Detect which cell encompasses the target text, then output its (X, Y) center coordinate. 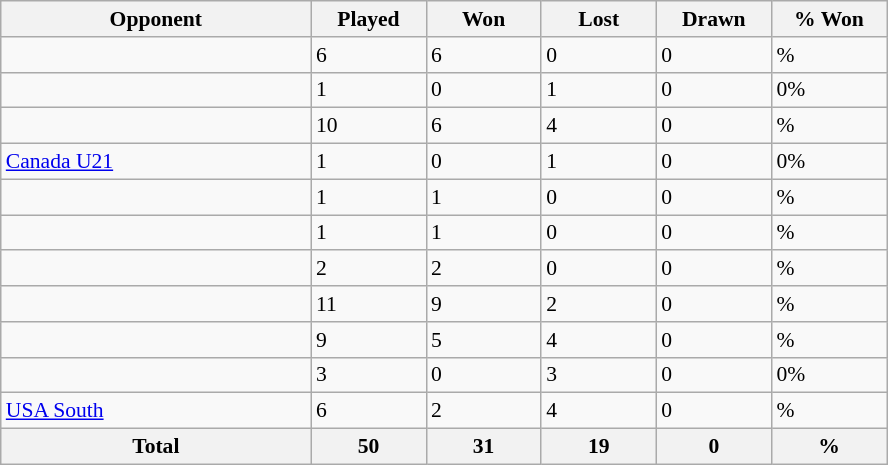
10 (368, 126)
50 (368, 447)
USA South (156, 411)
Canada U21 (156, 162)
31 (484, 447)
% Won (828, 19)
Played (368, 19)
Won (484, 19)
Opponent (156, 19)
5 (484, 340)
Drawn (714, 19)
Total (156, 447)
Lost (598, 19)
11 (368, 304)
19 (598, 447)
